Output the (X, Y) coordinate of the center of the cell containing the given text.  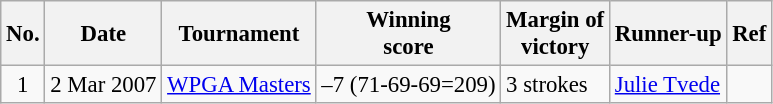
–7 (71-69-69=209) (408, 85)
Ref (750, 34)
Winningscore (408, 34)
2 Mar 2007 (104, 85)
Runner-up (668, 34)
1 (23, 85)
Tournament (239, 34)
Date (104, 34)
3 strokes (556, 85)
No. (23, 34)
Margin ofvictory (556, 34)
Julie Tvede (668, 85)
WPGA Masters (239, 85)
